Return the [X, Y] coordinate for the center point of the cell that contains the specified text.  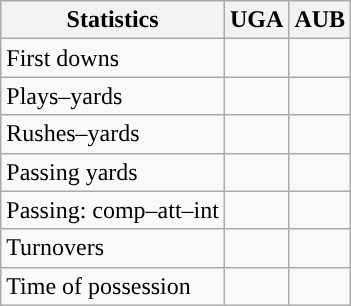
AUB [320, 20]
UGA [256, 20]
Passing yards [113, 172]
Time of possession [113, 286]
Passing: comp–att–int [113, 210]
First downs [113, 58]
Rushes–yards [113, 134]
Plays–yards [113, 96]
Turnovers [113, 248]
Statistics [113, 20]
